From the cell containing the given text, extract its center point as [x, y] coordinate. 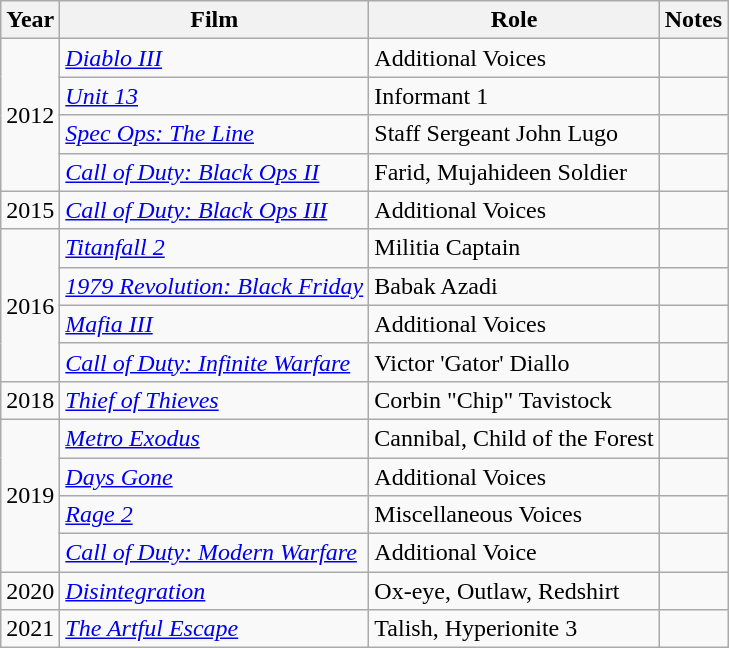
Film [214, 20]
2015 [30, 210]
Miscellaneous Voices [514, 515]
Farid, Mujahideen Soldier [514, 172]
Call of Duty: Black Ops III [214, 210]
Call of Duty: Modern Warfare [214, 553]
1979 Revolution: Black Friday [214, 286]
2020 [30, 591]
Titanfall 2 [214, 248]
Victor 'Gator' Diallo [514, 362]
Unit 13 [214, 96]
Rage 2 [214, 515]
Talish, Hyperionite 3 [514, 629]
The Artful Escape [214, 629]
Days Gone [214, 477]
Diablo III [214, 58]
Corbin "Chip" Tavistock [514, 400]
Babak Azadi [514, 286]
Cannibal, Child of the Forest [514, 438]
Additional Voice [514, 553]
Spec Ops: The Line [214, 134]
Role [514, 20]
Call of Duty: Infinite Warfare [214, 362]
Call of Duty: Black Ops II [214, 172]
Metro Exodus [214, 438]
Year [30, 20]
2016 [30, 305]
Mafia III [214, 324]
Staff Sergeant John Lugo [514, 134]
2018 [30, 400]
2019 [30, 495]
Disintegration [214, 591]
Ox-eye, Outlaw, Redshirt [514, 591]
Informant 1 [514, 96]
2012 [30, 115]
Militia Captain [514, 248]
Notes [693, 20]
2021 [30, 629]
Thief of Thieves [214, 400]
